Find where the given text appears and provide that cell's center as [X, Y] coordinate. 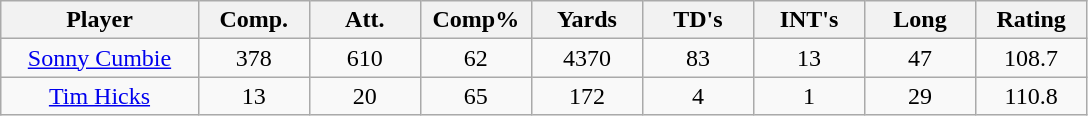
172 [586, 96]
TD's [698, 20]
378 [254, 58]
29 [920, 96]
Tim Hicks [100, 96]
4370 [586, 58]
83 [698, 58]
Rating [1032, 20]
Player [100, 20]
Sonny Cumbie [100, 58]
INT's [808, 20]
Comp% [476, 20]
Long [920, 20]
Yards [586, 20]
62 [476, 58]
4 [698, 96]
610 [364, 58]
47 [920, 58]
1 [808, 96]
20 [364, 96]
108.7 [1032, 58]
Comp. [254, 20]
110.8 [1032, 96]
Att. [364, 20]
65 [476, 96]
